For the text-containing cell, return its midpoint in [X, Y] coordinate format. 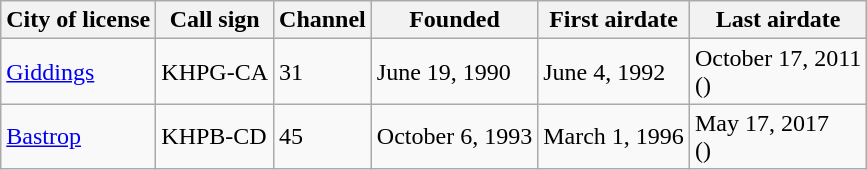
31 [323, 72]
Giddings [78, 72]
First airdate [614, 20]
Founded [454, 20]
Channel [323, 20]
June 19, 1990 [454, 72]
May 17, 2017() [778, 136]
October 6, 1993 [454, 136]
KHPB-CD [215, 136]
Bastrop [78, 136]
Call sign [215, 20]
October 17, 2011() [778, 72]
March 1, 1996 [614, 136]
Last airdate [778, 20]
June 4, 1992 [614, 72]
45 [323, 136]
KHPG-CA [215, 72]
City of license [78, 20]
